Scan for the cell matching the given text and deliver its (X, Y) coordinate at center. 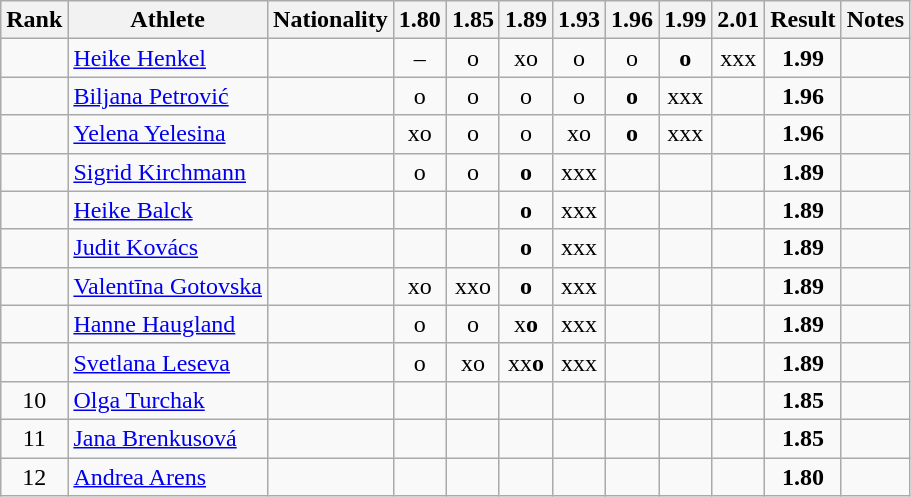
– (420, 58)
Olga Turchak (168, 400)
Jana Brenkusová (168, 438)
Hanne Haugland (168, 324)
Athlete (168, 20)
2.01 (738, 20)
Notes (875, 20)
Heike Henkel (168, 58)
Yelena Yelesina (168, 134)
1.93 (578, 20)
10 (34, 400)
11 (34, 438)
12 (34, 477)
Valentīna Gotovska (168, 286)
Judit Kovács (168, 248)
Svetlana Leseva (168, 362)
Sigrid Kirchmann (168, 172)
Biljana Petrović (168, 96)
Result (803, 20)
Nationality (331, 20)
Heike Balck (168, 210)
Andrea Arens (168, 477)
Rank (34, 20)
